Provide the [X, Y] coordinate of the cell's center where the given text is located.  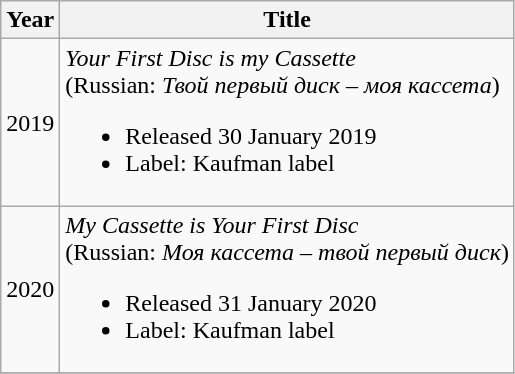
My Cassette is Your First Disc(Russian: Моя кассета – твой первый диск)Released 31 January 2020Label: Kaufman label [288, 290]
Title [288, 20]
Year [30, 20]
2019 [30, 122]
2020 [30, 290]
Your First Disc is my Cassette(Russian: Твой первый диск – моя кассета)Released 30 January 2019Label: Kaufman label [288, 122]
